Output the [X, Y] coordinate of the center of the cell containing the given text.  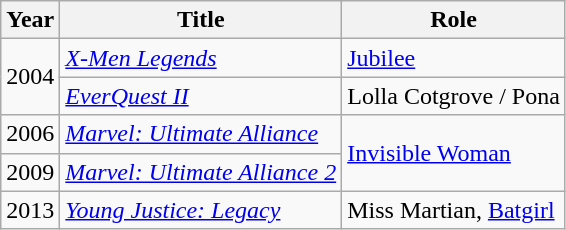
EverQuest II [201, 96]
2006 [30, 134]
Role [454, 20]
Marvel: Ultimate Alliance [201, 134]
2009 [30, 172]
Invisible Woman [454, 153]
2013 [30, 210]
Young Justice: Legacy [201, 210]
2004 [30, 77]
Title [201, 20]
X-Men Legends [201, 58]
Lolla Cotgrove / Pona [454, 96]
Miss Martian, Batgirl [454, 210]
Year [30, 20]
Marvel: Ultimate Alliance 2 [201, 172]
Jubilee [454, 58]
